Determine the [x, y] coordinate at the center of the cell enclosing the given text.  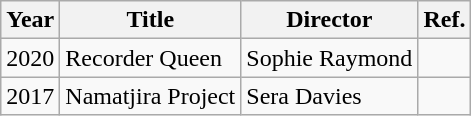
2020 [30, 58]
Title [150, 20]
Sophie Raymond [330, 58]
Recorder Queen [150, 58]
Sera Davies [330, 96]
2017 [30, 96]
Ref. [444, 20]
Year [30, 20]
Namatjira Project [150, 96]
Director [330, 20]
